From the cell containing the given text, extract its center point as (x, y) coordinate. 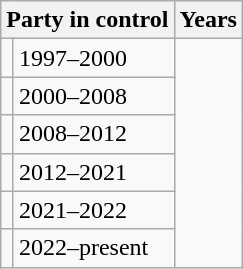
Years (208, 20)
2012–2021 (94, 172)
2022–present (94, 248)
2021–2022 (94, 210)
2008–2012 (94, 134)
2000–2008 (94, 96)
1997–2000 (94, 58)
Party in control (88, 20)
